Locate the cell with the specified text and output its (X, Y) center coordinate. 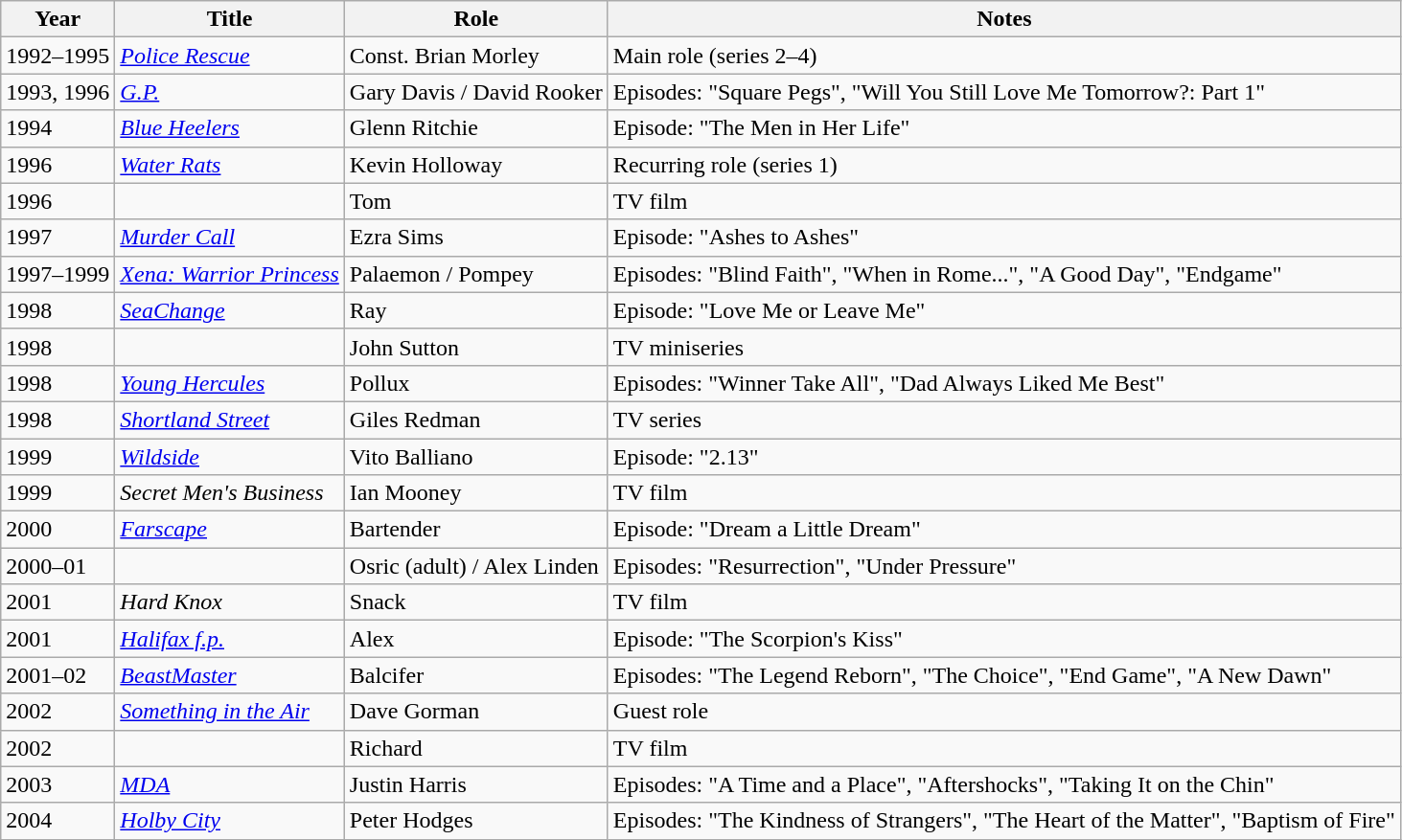
BeastMaster (230, 675)
2000 (57, 530)
Guest role (1004, 712)
Wildside (230, 457)
SeaChange (230, 310)
Richard (475, 748)
Notes (1004, 19)
Farscape (230, 530)
Justin Harris (475, 784)
Xena: Warrior Princess (230, 274)
Osric (adult) / Alex Linden (475, 566)
Recurring role (series 1) (1004, 165)
Const. Brian Morley (475, 56)
Kevin Holloway (475, 165)
Role (475, 19)
2003 (57, 784)
Giles Redman (475, 420)
Year (57, 19)
Title (230, 19)
Ezra Sims (475, 238)
Blue Heelers (230, 128)
Episodes: "Winner Take All", "Dad Always Liked Me Best" (1004, 383)
1993, 1996 (57, 92)
Bartender (475, 530)
Young Hercules (230, 383)
1994 (57, 128)
Episodes: "A Time and a Place", "Aftershocks", "Taking It on the Chin" (1004, 784)
Glenn Ritchie (475, 128)
Tom (475, 201)
Episodes: "Resurrection", "Under Pressure" (1004, 566)
MDA (230, 784)
1997 (57, 238)
Snack (475, 602)
Balcifer (475, 675)
Vito Balliano (475, 457)
Secret Men's Business (230, 493)
Alex (475, 639)
Gary Davis / David Rooker (475, 92)
Episodes: "The Legend Reborn", "The Choice", "End Game", "A New Dawn" (1004, 675)
Episode: "The Scorpion's Kiss" (1004, 639)
1997–1999 (57, 274)
John Sutton (475, 347)
Episode: "Love Me or Leave Me" (1004, 310)
Episodes: "Blind Faith", "When in Rome...", "A Good Day", "Endgame" (1004, 274)
Peter Hodges (475, 821)
TV series (1004, 420)
Episode: "Dream a Little Dream" (1004, 530)
Episode: "Ashes to Ashes" (1004, 238)
TV miniseries (1004, 347)
2004 (57, 821)
Something in the Air (230, 712)
Dave Gorman (475, 712)
Episodes: "Square Pegs", "Will You Still Love Me Tomorrow?: Part 1" (1004, 92)
Main role (series 2–4) (1004, 56)
Episode: "2.13" (1004, 457)
G.P. (230, 92)
2001–02 (57, 675)
Ray (475, 310)
2000–01 (57, 566)
Police Rescue (230, 56)
Holby City (230, 821)
Shortland Street (230, 420)
Murder Call (230, 238)
Hard Knox (230, 602)
Halifax f.p. (230, 639)
Episodes: "The Kindness of Strangers", "The Heart of the Matter", "Baptism of Fire" (1004, 821)
Ian Mooney (475, 493)
Palaemon / Pompey (475, 274)
1992–1995 (57, 56)
Water Rats (230, 165)
Episode: "The Men in Her Life" (1004, 128)
Pollux (475, 383)
